Output the (X, Y) coordinate of the center of the cell containing the given text.  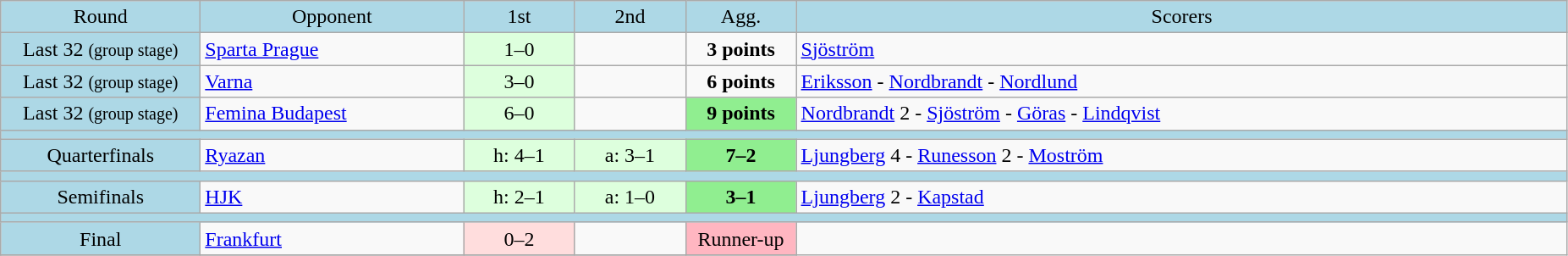
HJK (332, 197)
6–0 (520, 114)
Femina Budapest (332, 114)
Sjöström (1181, 49)
h: 4–1 (520, 155)
h: 2–1 (520, 197)
Ljungberg 2 - Kapstad (1181, 197)
9 points (741, 114)
1–0 (520, 49)
Scorers (1181, 17)
Quarterfinals (101, 155)
Nordbrandt 2 - Sjöström - Göras - Lindqvist (1181, 114)
Runner-up (741, 238)
3–0 (520, 81)
Semifinals (101, 197)
Eriksson - Nordbrandt - Nordlund (1181, 81)
Ljungberg 4 - Runesson 2 - Moström (1181, 155)
Round (101, 17)
0–2 (520, 238)
Opponent (332, 17)
2nd (630, 17)
Varna (332, 81)
6 points (741, 81)
Sparta Prague (332, 49)
Final (101, 238)
Ryazan (332, 155)
3 points (741, 49)
7–2 (741, 155)
Frankfurt (332, 238)
3–1 (741, 197)
a: 3–1 (630, 155)
1st (520, 17)
Agg. (741, 17)
a: 1–0 (630, 197)
